Determine the [x, y] coordinate at the center of the cell enclosing the given text.  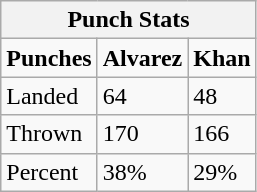
166 [222, 134]
Thrown [49, 134]
170 [142, 134]
64 [142, 96]
Percent [49, 172]
Punch Stats [128, 20]
Khan [222, 58]
29% [222, 172]
Alvarez [142, 58]
48 [222, 96]
38% [142, 172]
Landed [49, 96]
Punches [49, 58]
